Find where the given text appears and provide that cell's center as [x, y] coordinate. 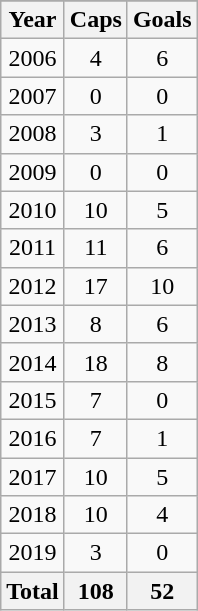
2009 [33, 172]
2012 [33, 286]
2013 [33, 324]
108 [96, 591]
2019 [33, 553]
2014 [33, 362]
2011 [33, 248]
Total [33, 591]
11 [96, 248]
2015 [33, 400]
Goals [162, 20]
2007 [33, 96]
Caps [96, 20]
2006 [33, 58]
Year [33, 20]
2017 [33, 477]
2018 [33, 515]
2016 [33, 438]
2010 [33, 210]
17 [96, 286]
52 [162, 591]
18 [96, 362]
2008 [33, 134]
